Scan for the cell matching the given text and deliver its [X, Y] coordinate at center. 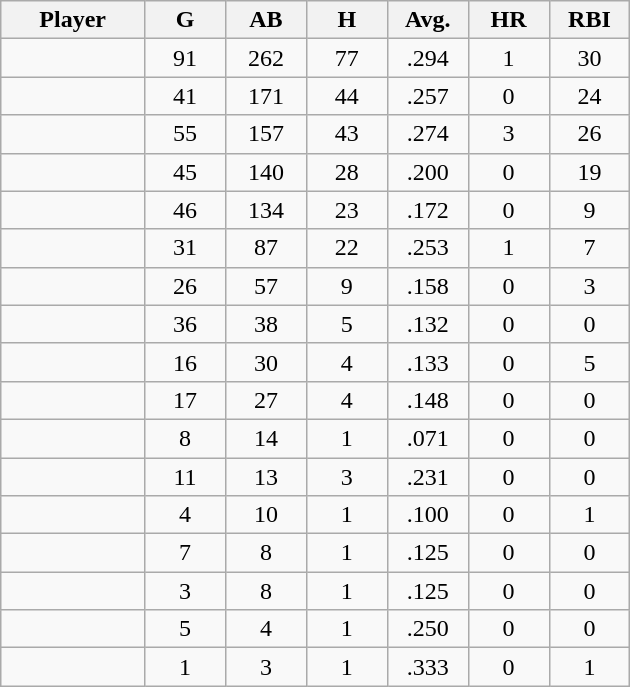
.257 [428, 96]
.200 [428, 172]
45 [186, 172]
RBI [590, 20]
10 [266, 515]
11 [186, 477]
.231 [428, 477]
Player [73, 20]
55 [186, 134]
.253 [428, 248]
14 [266, 438]
87 [266, 248]
16 [186, 362]
22 [346, 248]
27 [266, 400]
19 [590, 172]
.132 [428, 324]
77 [346, 58]
17 [186, 400]
262 [266, 58]
140 [266, 172]
H [346, 20]
.071 [428, 438]
36 [186, 324]
.172 [428, 210]
91 [186, 58]
.274 [428, 134]
.294 [428, 58]
23 [346, 210]
31 [186, 248]
41 [186, 96]
28 [346, 172]
.333 [428, 667]
38 [266, 324]
G [186, 20]
171 [266, 96]
24 [590, 96]
134 [266, 210]
13 [266, 477]
44 [346, 96]
46 [186, 210]
HR [508, 20]
57 [266, 286]
.158 [428, 286]
AB [266, 20]
Avg. [428, 20]
157 [266, 134]
.250 [428, 629]
.133 [428, 362]
.148 [428, 400]
.100 [428, 515]
43 [346, 134]
